Find where the given text appears and provide that cell's center as (X, Y) coordinate. 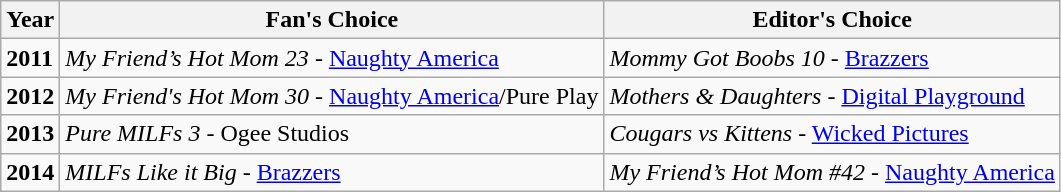
My Friend's Hot Mom 30 - Naughty America/Pure Play (332, 96)
Mothers & Daughters - Digital Playground (832, 96)
Pure MILFs 3 - Ogee Studios (332, 134)
Fan's Choice (332, 20)
Cougars vs Kittens - Wicked Pictures (832, 134)
Mommy Got Boobs 10 - Brazzers (832, 58)
2013 (30, 134)
2011 (30, 58)
Editor's Choice (832, 20)
2014 (30, 172)
2012 (30, 96)
Year (30, 20)
MILFs Like it Big - Brazzers (332, 172)
My Friend’s Hot Mom #42 - Naughty America (832, 172)
My Friend’s Hot Mom 23 - Naughty America (332, 58)
